Find where the given text appears and provide that cell's center as (X, Y) coordinate. 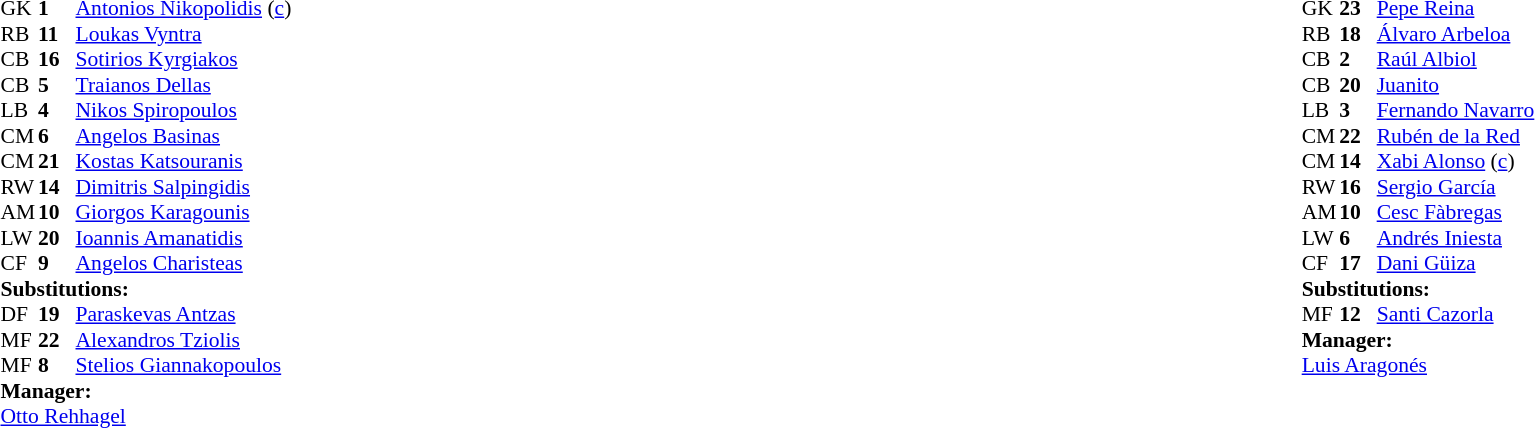
17 (1358, 263)
Kostas Katsouranis (184, 161)
18 (1358, 34)
12 (1358, 315)
Álvaro Arbeloa (1456, 34)
Angelos Charisteas (184, 263)
9 (57, 263)
Raúl Albiol (1456, 59)
Rubén de la Red (1456, 136)
Andrés Iniesta (1456, 238)
Alexandros Tziolis (184, 340)
Juanito (1456, 85)
Fernando Navarro (1456, 111)
Sergio García (1456, 187)
Santi Cazorla (1456, 315)
11 (57, 34)
Angelos Basinas (184, 136)
Dimitris Salpingidis (184, 187)
Luis Aragonés (1418, 365)
Cesc Fàbregas (1456, 213)
21 (57, 161)
Paraskevas Antzas (184, 315)
2 (1358, 59)
Giorgos Karagounis (184, 213)
Xabi Alonso (c) (1456, 161)
5 (57, 85)
Stelios Giannakopoulos (184, 365)
3 (1358, 111)
Nikos Spiropoulos (184, 111)
Loukas Vyntra (184, 34)
4 (57, 111)
Sotirios Kyrgiakos (184, 59)
8 (57, 365)
DF (19, 315)
Ioannis Amanatidis (184, 238)
19 (57, 315)
Traianos Dellas (184, 85)
Dani Güiza (1456, 263)
